Output the [x, y] coordinate of the center of the cell containing the given text.  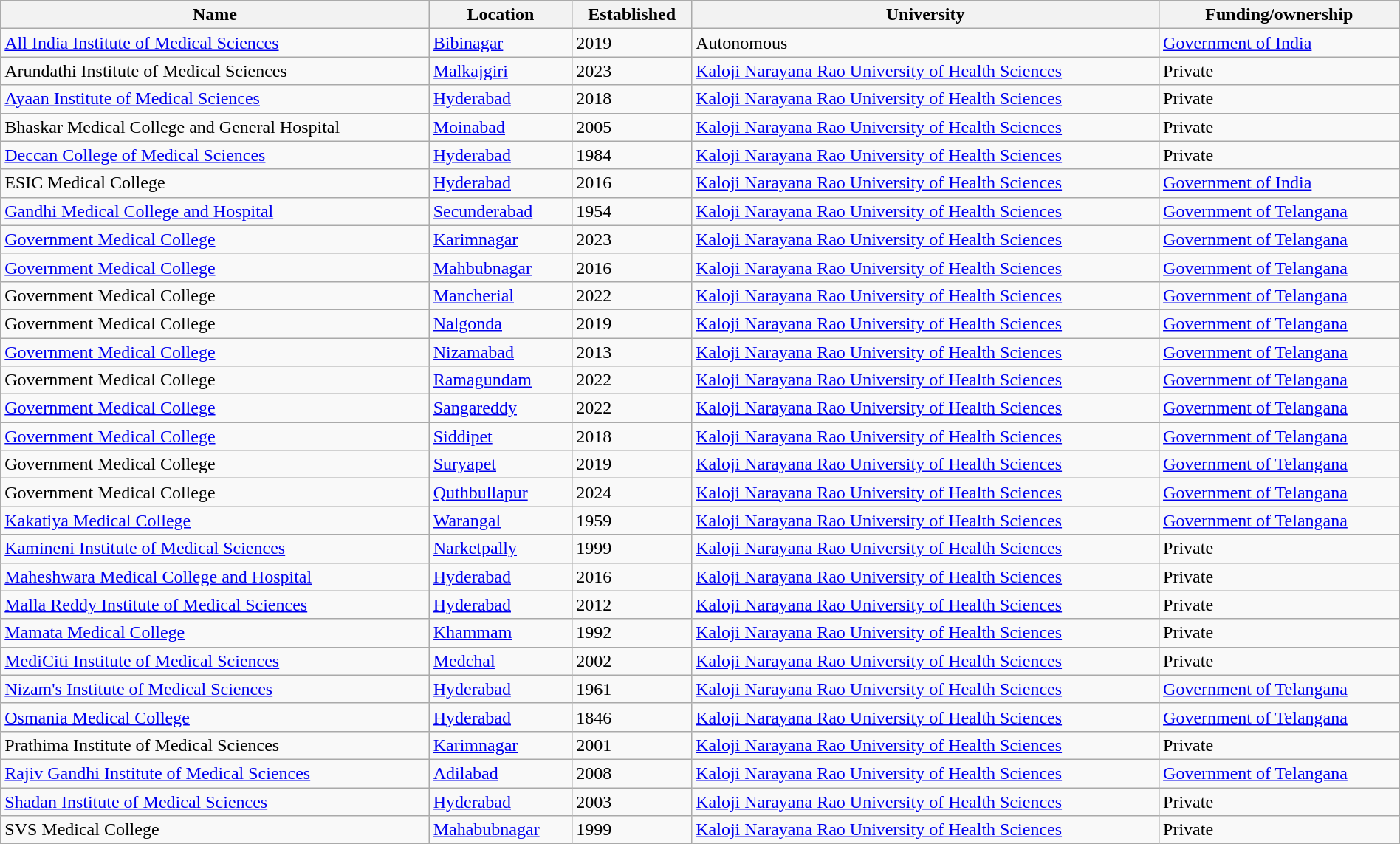
Location [501, 15]
Nalgonda [501, 323]
2003 [632, 801]
Maheshwara Medical College and Hospital [215, 577]
Autonomous [926, 43]
Malla Reddy Institute of Medical Sciences [215, 605]
Rajiv Gandhi Institute of Medical Sciences [215, 773]
Nizam's Institute of Medical Sciences [215, 689]
Bhaskar Medical College and General Hospital [215, 127]
Kamineni Institute of Medical Sciences [215, 549]
1959 [632, 521]
Khammam [501, 633]
Moinabad [501, 127]
Mancherial [501, 295]
Arundathi Institute of Medical Sciences [215, 71]
1984 [632, 155]
2008 [632, 773]
Mahbubnagar [501, 267]
2013 [632, 352]
Shadan Institute of Medical Sciences [215, 801]
Siddipet [501, 436]
Deccan College of Medical Sciences [215, 155]
Osmania Medical College [215, 717]
Mamata Medical College [215, 633]
University [926, 15]
Prathima Institute of Medical Sciences [215, 745]
Adilabad [501, 773]
Warangal [501, 521]
Mahabubnagar [501, 830]
1846 [632, 717]
2012 [632, 605]
Suryapet [501, 464]
SVS Medical College [215, 830]
2002 [632, 661]
1992 [632, 633]
1954 [632, 211]
Quthbullapur [501, 493]
ESIC Medical College [215, 183]
1961 [632, 689]
Established [632, 15]
Kakatiya Medical College [215, 521]
Sangareddy [501, 408]
2001 [632, 745]
2024 [632, 493]
All India Institute of Medical Sciences [215, 43]
Bibinagar [501, 43]
Secunderabad [501, 211]
2005 [632, 127]
MediCiti Institute of Medical Sciences [215, 661]
Gandhi Medical College and Hospital [215, 211]
Ramagundam [501, 380]
Ayaan Institute of Medical Sciences [215, 99]
Name [215, 15]
Nizamabad [501, 352]
Malkajgiri [501, 71]
Narketpally [501, 549]
Medchal [501, 661]
Funding/ownership [1280, 15]
